Provide the (x, y) coordinate of the cell's center where the given text is located.  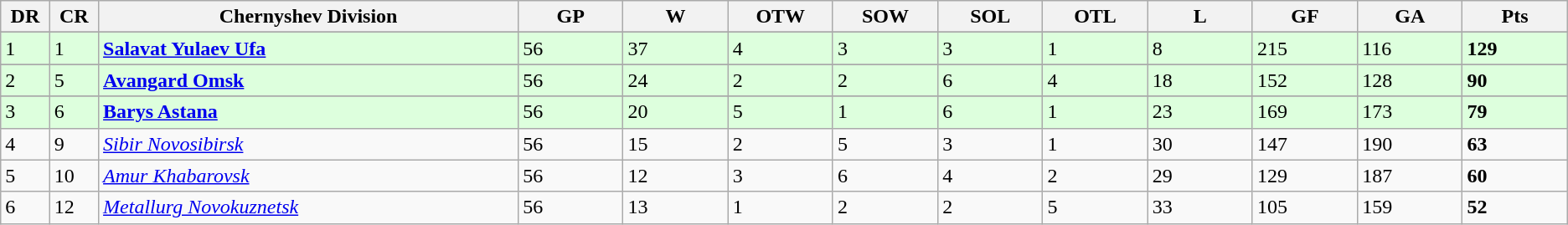
OTL (1096, 17)
9 (74, 144)
13 (675, 207)
SOL (990, 17)
DR (25, 17)
152 (1305, 80)
190 (1411, 144)
169 (1305, 112)
116 (1411, 49)
Barys Astana (308, 112)
SOW (885, 17)
105 (1305, 207)
147 (1305, 144)
60 (1514, 176)
Sibir Novosibirsk (308, 144)
Avangard Omsk (308, 80)
173 (1411, 112)
37 (675, 49)
GA (1411, 17)
Chernyshev Division (308, 17)
OTW (781, 17)
29 (1199, 176)
8 (1199, 49)
10 (74, 176)
20 (675, 112)
23 (1199, 112)
Metallurg Novokuznetsk (308, 207)
Salavat Yulaev Ufa (308, 49)
187 (1411, 176)
CR (74, 17)
79 (1514, 112)
Pts (1514, 17)
30 (1199, 144)
GF (1305, 17)
W (675, 17)
33 (1199, 207)
63 (1514, 144)
90 (1514, 80)
L (1199, 17)
Amur Khabarovsk (308, 176)
15 (675, 144)
159 (1411, 207)
52 (1514, 207)
GP (571, 17)
18 (1199, 80)
24 (675, 80)
215 (1305, 49)
128 (1411, 80)
